Determine the (X, Y) coordinate at the center of the cell enclosing the given text.  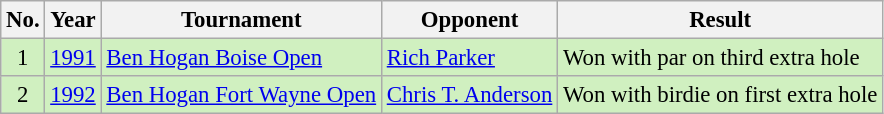
Won with par on third extra hole (720, 58)
Opponent (469, 20)
1992 (73, 95)
Year (73, 20)
Tournament (241, 20)
1 (23, 58)
1991 (73, 58)
No. (23, 20)
Chris T. Anderson (469, 95)
Result (720, 20)
Rich Parker (469, 58)
Ben Hogan Boise Open (241, 58)
Ben Hogan Fort Wayne Open (241, 95)
2 (23, 95)
Won with birdie on first extra hole (720, 95)
